Return (X, Y) of the center of cell containing provided text 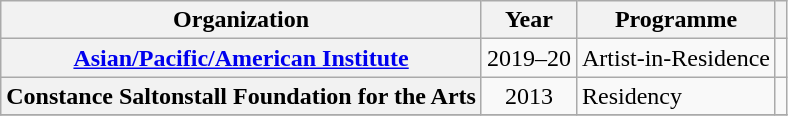
Organization (242, 20)
Asian/Pacific/American Institute (242, 58)
Artist-in-Residence (676, 58)
2019–20 (528, 58)
2013 (528, 96)
Constance Saltonstall Foundation for the Arts (242, 96)
Residency (676, 96)
Year (528, 20)
Programme (676, 20)
